For the text-containing cell, return its midpoint in [X, Y] coordinate format. 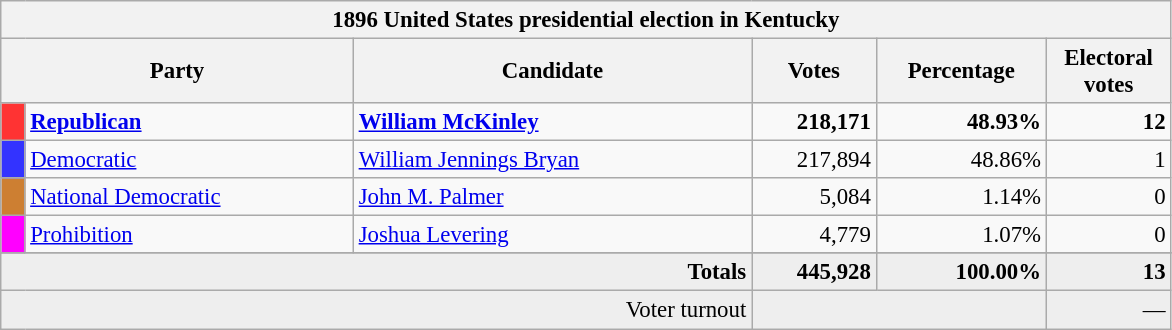
Prohibition [189, 235]
Votes [814, 72]
4,779 [814, 235]
48.86% [961, 160]
Party [178, 72]
Joshua Levering [552, 235]
218,171 [814, 122]
1.14% [961, 197]
445,928 [814, 273]
100.00% [961, 273]
Democratic [189, 160]
Republican [189, 122]
48.93% [961, 122]
Candidate [552, 72]
Totals [376, 273]
1 [1108, 160]
1896 United States presidential election in Kentucky [586, 20]
217,894 [814, 160]
1.07% [961, 235]
Percentage [961, 72]
5,084 [814, 197]
Electoral votes [1108, 72]
National Democratic [189, 197]
John M. Palmer [552, 197]
Voter turnout [376, 310]
— [1108, 310]
William McKinley [552, 122]
12 [1108, 122]
13 [1108, 273]
William Jennings Bryan [552, 160]
